Identify which cell holds the provided text, then report its [X, Y] central coordinate. 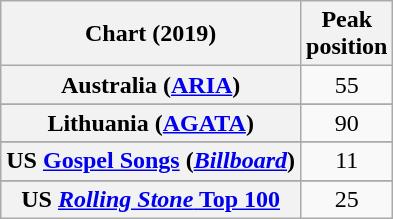
Australia (ARIA) [151, 85]
25 [347, 199]
US Rolling Stone Top 100 [151, 199]
90 [347, 123]
US Gospel Songs (Billboard) [151, 161]
55 [347, 85]
11 [347, 161]
Chart (2019) [151, 34]
Lithuania (AGATA) [151, 123]
Peakposition [347, 34]
